Return the (X, Y) coordinate for the center point of the cell that contains the specified text.  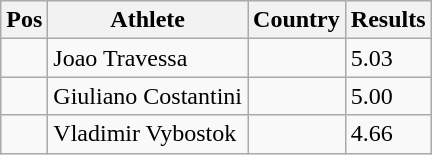
Joao Travessa (148, 58)
5.03 (388, 58)
Vladimir Vybostok (148, 134)
Giuliano Costantini (148, 96)
Country (297, 20)
5.00 (388, 96)
Results (388, 20)
4.66 (388, 134)
Pos (24, 20)
Athlete (148, 20)
